Search for the cell housing the specified text and yield its (x, y) center coordinate. 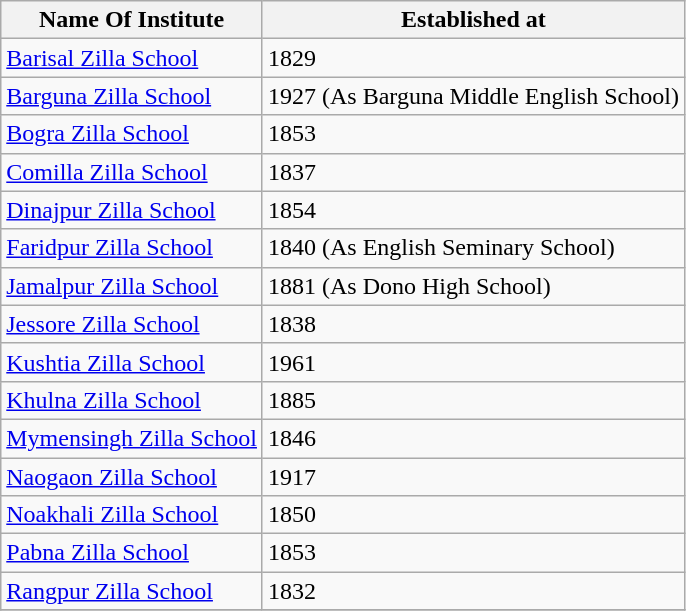
1846 (473, 438)
Barguna Zilla School (132, 96)
1885 (473, 400)
1838 (473, 324)
Jamalpur Zilla School (132, 286)
Noakhali Zilla School (132, 515)
1854 (473, 210)
1837 (473, 172)
Jessore Zilla School (132, 324)
Bogra Zilla School (132, 134)
1917 (473, 477)
Faridpur Zilla School (132, 248)
Naogaon Zilla School (132, 477)
Mymensingh Zilla School (132, 438)
Khulna Zilla School (132, 400)
Name Of Institute (132, 20)
1850 (473, 515)
1829 (473, 58)
Barisal Zilla School (132, 58)
1961 (473, 362)
Pabna Zilla School (132, 553)
Comilla Zilla School (132, 172)
Kushtia Zilla School (132, 362)
Established at (473, 20)
1840 (As English Seminary School) (473, 248)
1881 (As Dono High School) (473, 286)
Rangpur Zilla School (132, 591)
Dinajpur Zilla School (132, 210)
1927 (As Barguna Middle English School) (473, 96)
1832 (473, 591)
